Capture the cell that displays the provided text and extract its (X, Y) central coordinate. 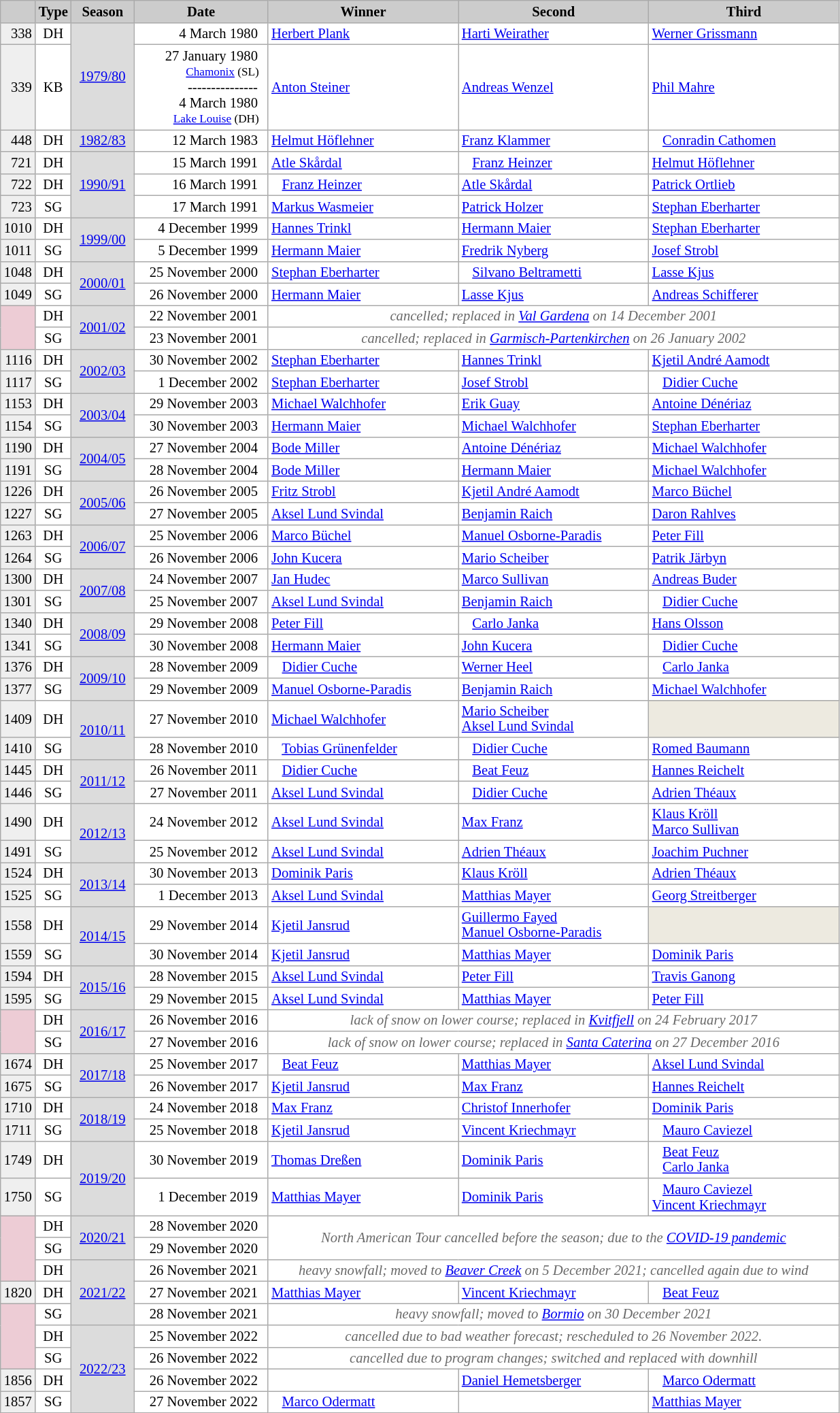
1711 (18, 1129)
28 November 2004 (201, 469)
1264 (18, 557)
Franz Klammer (554, 140)
Guillermo Fayed Manuel Osborne-Paradis (554, 925)
30 November 2014 (201, 954)
27 November 2005 (201, 513)
lack of snow on lower course; replaced in Kvitfjell on 24 February 2017 (554, 1020)
Erik Guay (554, 403)
Fritz Strobl (363, 491)
2021/22 (103, 1293)
1048 (18, 272)
1153 (18, 403)
Winner (363, 11)
1595 (18, 998)
Mauro Caviezel (744, 1129)
1999/00 (103, 239)
1 December 2002 (201, 382)
26 November 2016 (201, 1020)
25 November 2017 (201, 1064)
heavy snowfall; moved to Bormio on 30 December 2021 (554, 1314)
22 November 2001 (201, 316)
1674 (18, 1064)
2009/10 (103, 678)
KB (53, 87)
cancelled; replaced in Garmisch-Partenkirchen on 26 January 2002 (554, 337)
26 November 2005 (201, 491)
723 (18, 206)
29 November 2008 (201, 623)
1341 (18, 645)
2000/01 (103, 283)
27 November 2011 (201, 792)
Patrik Järbyn (744, 557)
1049 (18, 294)
1 December 2019 (201, 1197)
1856 (18, 1380)
Tobias Grünenfelder (363, 748)
24 November 2007 (201, 579)
30 November 2019 (201, 1159)
2001/02 (103, 327)
Joachim Puchner (744, 851)
1820 (18, 1292)
16 March 1991 (201, 184)
1300 (18, 579)
1857 (18, 1401)
2015/16 (103, 987)
Second (554, 11)
Werner Heel (554, 667)
2007/08 (103, 590)
Beat Feuz Carlo Janka (744, 1159)
30 November 2013 (201, 873)
28 November 2010 (201, 748)
4 December 1999 (201, 228)
Marco Sullivan (554, 579)
1524 (18, 873)
2005/06 (103, 502)
Mauro Caviezel Vincent Kriechmayr (744, 1197)
1445 (18, 770)
2019/20 (103, 1178)
1154 (18, 426)
26 November 2021 (201, 1270)
Klaus Kröll (554, 873)
Werner Grissmann (744, 33)
Andreas Schifferer (744, 294)
1376 (18, 667)
4 March 1980 (201, 33)
1116 (18, 360)
Thomas Dreßen (363, 1159)
339 (18, 87)
25 November 2012 (201, 851)
25 November 2022 (201, 1336)
2014/15 (103, 936)
1675 (18, 1086)
29 November 2020 (201, 1248)
1301 (18, 601)
Daron Rahlves (744, 513)
1010 (18, 228)
Fredrik Nyberg (554, 250)
1 December 2013 (201, 895)
Type (53, 11)
Christof Innerhofer (554, 1108)
28 November 2009 (201, 667)
2006/07 (103, 546)
338 (18, 33)
1227 (18, 513)
26 November 2017 (201, 1086)
2010/11 (103, 729)
Patrick Holzer (554, 206)
27 November 2010 (201, 718)
1117 (18, 382)
1979/80 (103, 76)
Phil Mahre (744, 87)
Herbert Plank (363, 33)
12 March 1983 (201, 140)
2018/19 (103, 1118)
cancelled due to program changes; switched and replaced with downhill (554, 1358)
25 November 2006 (201, 535)
1710 (18, 1108)
1011 (18, 250)
Season (103, 11)
29 November 2003 (201, 403)
1749 (18, 1159)
26 November 2006 (201, 557)
26 November 2000 (201, 294)
Klaus Kröll Marco Sullivan (744, 822)
Andreas Buder (744, 579)
24 November 2018 (201, 1108)
2011/12 (103, 781)
26 November 2011 (201, 770)
722 (18, 184)
28 November 2015 (201, 976)
2003/04 (103, 414)
Georg Streitberger (744, 895)
15 March 1991 (201, 162)
28 November 2020 (201, 1226)
1559 (18, 954)
1377 (18, 688)
1558 (18, 925)
29 November 2015 (201, 998)
2022/23 (103, 1369)
Jan Hudec (363, 579)
1191 (18, 469)
2004/05 (103, 459)
Conradin Cathomen (744, 140)
Daniel Hemetsberger (554, 1380)
1750 (18, 1197)
25 November 2018 (201, 1129)
1490 (18, 822)
Mario Scheiber Aksel Lund Svindal (554, 718)
cancelled due to bad weather forecast; rescheduled to 26 November 2022. (554, 1336)
27 January 1980 Chamonix (SL) --------------- 4 March 1980 Lake Louise (DH) (201, 87)
heavy snowfall; moved to Beaver Creek on 5 December 2021; cancelled again due to wind (554, 1270)
30 November 2002 (201, 360)
27 November 2016 (201, 1042)
27 November 2004 (201, 448)
1409 (18, 718)
Harti Weirather (554, 33)
1263 (18, 535)
24 November 2012 (201, 822)
Travis Ganong (744, 976)
2016/17 (103, 1031)
2008/09 (103, 634)
17 March 1991 (201, 206)
721 (18, 162)
Markus Wasmeier (363, 206)
23 November 2001 (201, 337)
North American Tour cancelled before the season; due to the COVID-19 pandemic (554, 1237)
29 November 2009 (201, 688)
1446 (18, 792)
1226 (18, 491)
29 November 2014 (201, 925)
2012/13 (103, 833)
2013/14 (103, 884)
1982/83 (103, 140)
Andreas Wenzel (554, 87)
1410 (18, 748)
25 November 2000 (201, 272)
28 November 2021 (201, 1314)
27 November 2022 (201, 1401)
Hans Olsson (744, 623)
1491 (18, 851)
Silvano Beltrametti (554, 272)
1190 (18, 448)
Patrick Ortlieb (744, 184)
Anton Steiner (363, 87)
1340 (18, 623)
1990/91 (103, 184)
Third (744, 11)
5 December 1999 (201, 250)
27 November 2021 (201, 1292)
2020/21 (103, 1237)
448 (18, 140)
30 November 2003 (201, 426)
Mario Scheiber (554, 557)
1525 (18, 895)
30 November 2008 (201, 645)
Date (201, 11)
Romed Baumann (744, 748)
25 November 2007 (201, 601)
2017/18 (103, 1075)
lack of snow on lower course; replaced in Santa Caterina on 27 December 2016 (554, 1042)
cancelled; replaced in Val Gardena on 14 December 2001 (554, 316)
1594 (18, 976)
2002/03 (103, 371)
